Find where the given text appears and provide that cell's center as [x, y] coordinate. 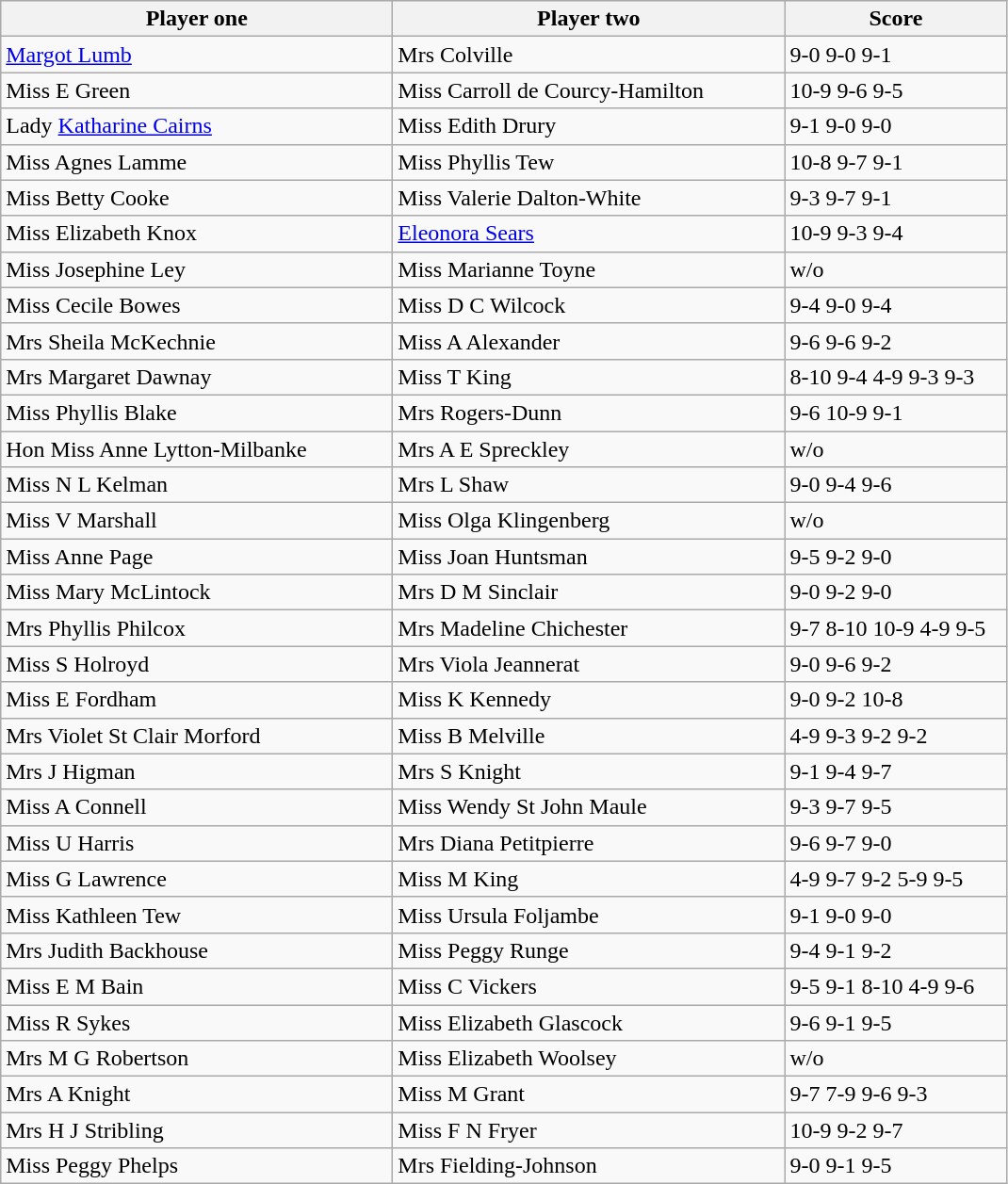
Mrs A Knight [197, 1095]
Miss V Marshall [197, 521]
Mrs A E Spreckley [589, 449]
Miss S Holroyd [197, 664]
Mrs Viola Jeannerat [589, 664]
Miss Anne Page [197, 557]
9-3 9-7 9-5 [896, 807]
Miss G Lawrence [197, 879]
Miss E Green [197, 90]
9-4 9-1 9-2 [896, 950]
Miss Phyllis Blake [197, 413]
Miss Agnes Lamme [197, 162]
Mrs Madeline Chichester [589, 628]
Miss Cecile Bowes [197, 305]
Miss Joan Huntsman [589, 557]
9-4 9-0 9-4 [896, 305]
Miss Edith Drury [589, 126]
Miss M King [589, 879]
9-3 9-7 9-1 [896, 198]
Miss Peggy Phelps [197, 1166]
Miss Kathleen Tew [197, 915]
Miss Elizabeth Woolsey [589, 1059]
8-10 9-4 4-9 9-3 9-3 [896, 377]
9-0 9-6 9-2 [896, 664]
Player two [589, 19]
Miss A Connell [197, 807]
Miss Valerie Dalton-White [589, 198]
Miss Josephine Ley [197, 269]
9-6 9-6 9-2 [896, 341]
Miss Betty Cooke [197, 198]
Lady Katharine Cairns [197, 126]
10-9 9-6 9-5 [896, 90]
Miss Phyllis Tew [589, 162]
Miss N L Kelman [197, 485]
Mrs Colville [589, 55]
Miss Peggy Runge [589, 950]
Miss E Fordham [197, 700]
10-9 9-3 9-4 [896, 234]
4-9 9-7 9-2 5-9 9-5 [896, 879]
Miss Elizabeth Glascock [589, 1022]
Miss U Harris [197, 843]
Miss Elizabeth Knox [197, 234]
Miss Wendy St John Maule [589, 807]
Eleonora Sears [589, 234]
9-6 10-9 9-1 [896, 413]
Miss B Melville [589, 736]
Mrs H J Stribling [197, 1130]
9-0 9-1 9-5 [896, 1166]
Mrs L Shaw [589, 485]
9-5 9-1 8-10 4-9 9-6 [896, 986]
Miss Mary McLintock [197, 592]
Mrs Diana Petitpierre [589, 843]
Hon Miss Anne Lytton-Milbanke [197, 449]
Miss D C Wilcock [589, 305]
Mrs Sheila McKechnie [197, 341]
Miss Ursula Foljambe [589, 915]
4-9 9-3 9-2 9-2 [896, 736]
Miss A Alexander [589, 341]
Miss K Kennedy [589, 700]
Player one [197, 19]
9-6 9-7 9-0 [896, 843]
Miss R Sykes [197, 1022]
Mrs Violet St Clair Morford [197, 736]
Mrs Phyllis Philcox [197, 628]
10-8 9-7 9-1 [896, 162]
Margot Lumb [197, 55]
9-0 9-2 9-0 [896, 592]
Score [896, 19]
10-9 9-2 9-7 [896, 1130]
Miss E M Bain [197, 986]
9-6 9-1 9-5 [896, 1022]
Mrs S Knight [589, 771]
Miss T King [589, 377]
Mrs D M Sinclair [589, 592]
Mrs M G Robertson [197, 1059]
9-5 9-2 9-0 [896, 557]
9-0 9-0 9-1 [896, 55]
9-1 9-4 9-7 [896, 771]
Miss Carroll de Courcy-Hamilton [589, 90]
9-7 8-10 10-9 4-9 9-5 [896, 628]
Miss F N Fryer [589, 1130]
Mrs Fielding-Johnson [589, 1166]
Mrs Rogers-Dunn [589, 413]
Miss Marianne Toyne [589, 269]
Miss C Vickers [589, 986]
9-7 7-9 9-6 9-3 [896, 1095]
Mrs Margaret Dawnay [197, 377]
9-0 9-4 9-6 [896, 485]
Mrs J Higman [197, 771]
Miss M Grant [589, 1095]
Mrs Judith Backhouse [197, 950]
Miss Olga Klingenberg [589, 521]
9-0 9-2 10-8 [896, 700]
